Extract the (x, y) coordinate from the center of the cell holding the provided text.  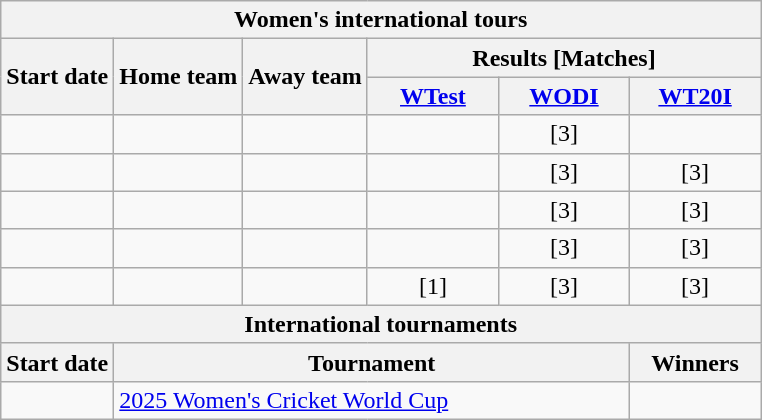
WTest (432, 96)
WODI (564, 96)
2025 Women's Cricket World Cup (372, 400)
WT20I (696, 96)
Tournament (372, 362)
Winners (696, 362)
Results [Matches] (564, 58)
[1] (432, 286)
Women's international tours (381, 20)
Away team (306, 77)
International tournaments (381, 324)
Home team (178, 77)
